Detect which cell encompasses the target text, then output its (x, y) center coordinate. 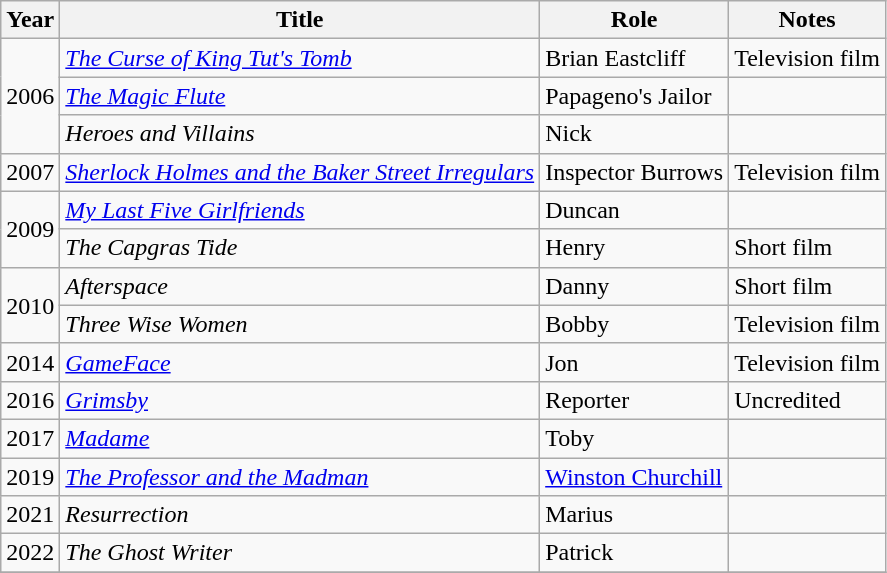
The Capgras Tide (300, 248)
2016 (30, 400)
My Last Five Girlfriends (300, 210)
Role (634, 20)
Year (30, 20)
Three Wise Women (300, 324)
Afterspace (300, 286)
Madame (300, 438)
Grimsby (300, 400)
Sherlock Holmes and the Baker Street Irregulars (300, 172)
Inspector Burrows (634, 172)
The Magic Flute (300, 96)
Heroes and Villains (300, 134)
Winston Churchill (634, 477)
2017 (30, 438)
Marius (634, 515)
Brian Eastcliff (634, 58)
Papageno's Jailor (634, 96)
The Professor and the Madman (300, 477)
Duncan (634, 210)
2014 (30, 362)
GameFace (300, 362)
Danny (634, 286)
Patrick (634, 553)
The Curse of King Tut's Tomb (300, 58)
Bobby (634, 324)
2007 (30, 172)
Resurrection (300, 515)
2009 (30, 229)
Toby (634, 438)
The Ghost Writer (300, 553)
Notes (808, 20)
Henry (634, 248)
Reporter (634, 400)
2019 (30, 477)
Nick (634, 134)
Jon (634, 362)
2010 (30, 305)
2021 (30, 515)
Title (300, 20)
2006 (30, 96)
2022 (30, 553)
Uncredited (808, 400)
